From the cell containing the given text, extract its center point as [X, Y] coordinate. 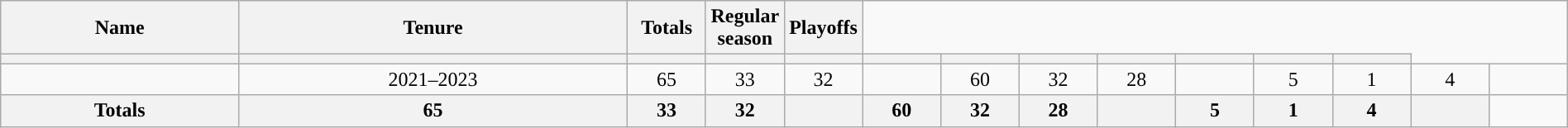
Playoffs [824, 28]
2021–2023 [433, 79]
Name [120, 28]
Regular season [744, 28]
Tenure [433, 28]
